From the cell containing the given text, extract its center point as [x, y] coordinate. 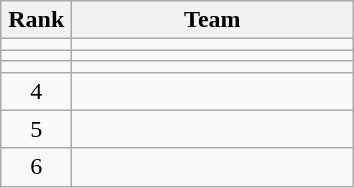
6 [36, 167]
Rank [36, 20]
Team [212, 20]
4 [36, 91]
5 [36, 129]
